Return the [x, y] coordinate for the center point of the cell that contains the specified text.  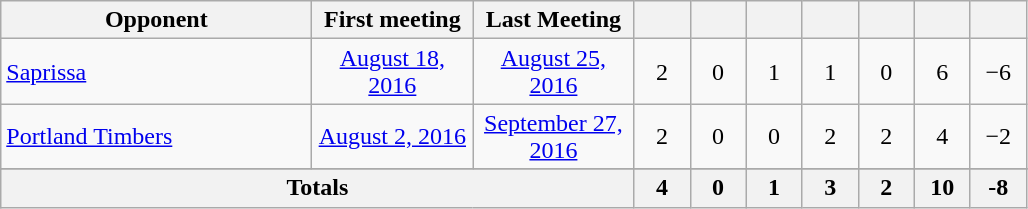
6 [942, 72]
−2 [998, 136]
Opponent [156, 20]
3 [830, 188]
-8 [998, 188]
August 18, 2016 [392, 72]
Portland Timbers [156, 136]
August 2, 2016 [392, 136]
First meeting [392, 20]
August 25, 2016 [554, 72]
10 [942, 188]
September 27, 2016 [554, 136]
−6 [998, 72]
Saprissa [156, 72]
Last Meeting [554, 20]
Totals [318, 188]
